Search for the cell housing the specified text and yield its (x, y) center coordinate. 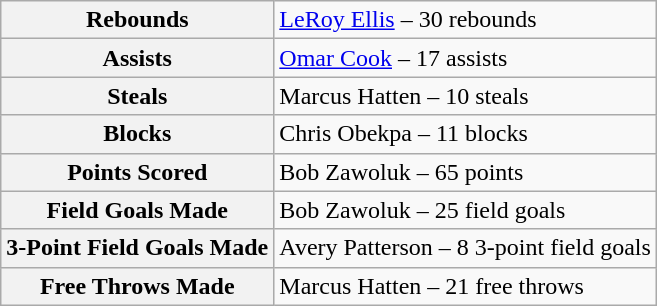
Free Throws Made (138, 286)
Bob Zawoluk – 25 field goals (466, 210)
Assists (138, 58)
Avery Patterson – 8 3-point field goals (466, 248)
Bob Zawoluk – 65 points (466, 172)
Rebounds (138, 20)
Marcus Hatten – 10 steals (466, 96)
Points Scored (138, 172)
Chris Obekpa – 11 blocks (466, 134)
Omar Cook – 17 assists (466, 58)
Field Goals Made (138, 210)
Blocks (138, 134)
LeRoy Ellis – 30 rebounds (466, 20)
Marcus Hatten – 21 free throws (466, 286)
Steals (138, 96)
3-Point Field Goals Made (138, 248)
